Return (x, y) of the center of cell containing provided text 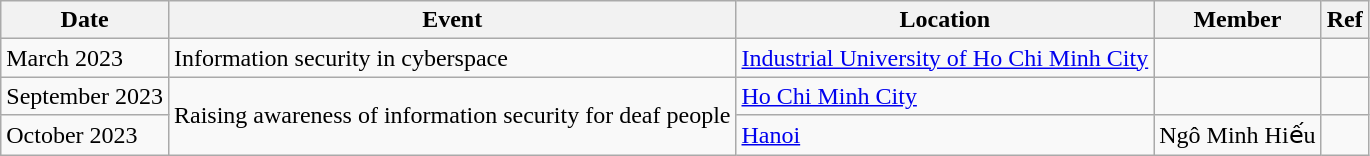
Member (1238, 20)
Raising awareness of information security for deaf people (452, 116)
September 2023 (85, 96)
Ref (1344, 20)
Hanoi (945, 135)
Location (945, 20)
Industrial University of Ho Chi Minh City (945, 58)
Ho Chi Minh City (945, 96)
Date (85, 20)
October 2023 (85, 135)
Ngô Minh Hiếu (1238, 135)
March 2023 (85, 58)
Event (452, 20)
Information security in cyberspace (452, 58)
